For the text-containing cell, return its midpoint in [X, Y] coordinate format. 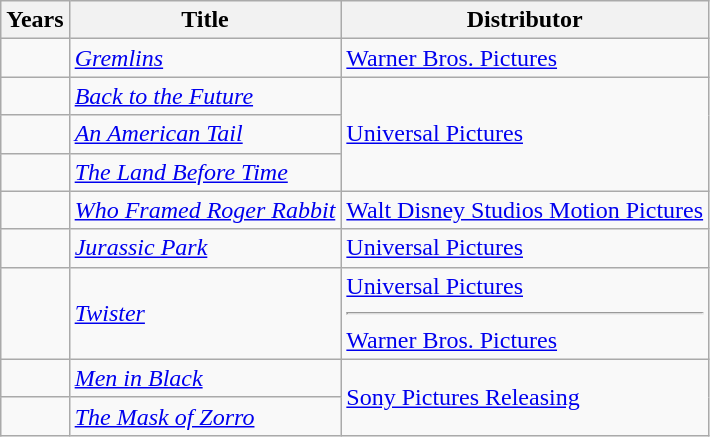
Distributor [525, 20]
Sony Pictures Releasing [525, 397]
Men in Black [205, 378]
Universal PicturesWarner Bros. Pictures [525, 313]
The Mask of Zorro [205, 416]
The Land Before Time [205, 172]
Gremlins [205, 58]
Title [205, 20]
Twister [205, 313]
Who Framed Roger Rabbit [205, 210]
Back to the Future [205, 96]
Years [35, 20]
An American Tail [205, 134]
Jurassic Park [205, 248]
Walt Disney Studios Motion Pictures [525, 210]
Warner Bros. Pictures [525, 58]
